Detect which cell encompasses the target text, then output its [X, Y] center coordinate. 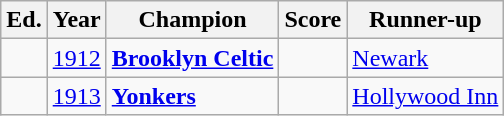
Score [313, 20]
Yonkers [192, 96]
1912 [76, 58]
Hollywood Inn [426, 96]
Runner-up [426, 20]
Newark [426, 58]
1913 [76, 96]
Ed. [24, 20]
Champion [192, 20]
Brooklyn Celtic [192, 58]
Year [76, 20]
